Return [X, Y] of the center of cell containing provided text 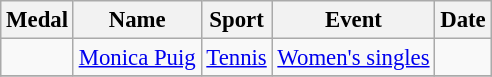
Tennis [236, 58]
Sport [236, 20]
Name [137, 20]
Monica Puig [137, 58]
Event [354, 20]
Medal [38, 20]
Date [463, 20]
Women's singles [354, 58]
